Extract the [X, Y] coordinate from the center of the cell holding the provided text.  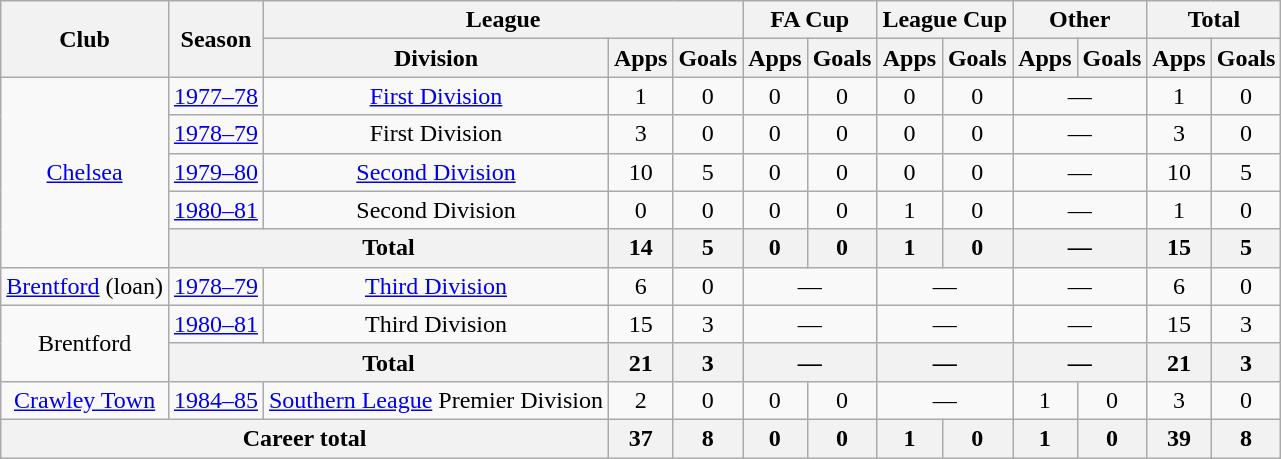
Other [1080, 20]
1979–80 [216, 172]
39 [1179, 438]
FA Cup [810, 20]
Season [216, 39]
Brentford [85, 343]
Career total [305, 438]
Division [436, 58]
2 [640, 400]
Crawley Town [85, 400]
Brentford (loan) [85, 286]
League Cup [945, 20]
Club [85, 39]
Chelsea [85, 172]
1984–85 [216, 400]
1977–78 [216, 96]
League [502, 20]
Southern League Premier Division [436, 400]
14 [640, 248]
37 [640, 438]
